Detect which cell encompasses the target text, then output its (X, Y) center coordinate. 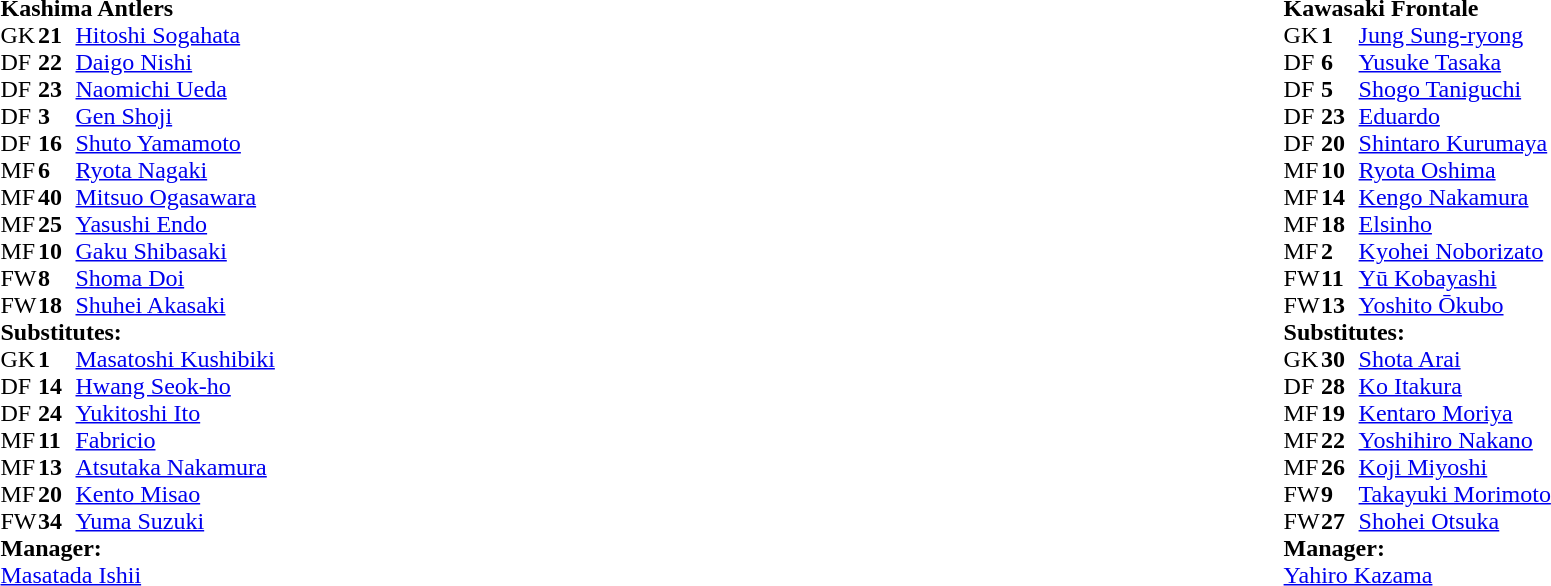
Gaku Shibasaki (176, 252)
16 (57, 144)
Kento Misao (176, 494)
Yuma Suzuki (176, 522)
34 (57, 522)
Yoshihiro Nakano (1455, 440)
Koji Miyoshi (1455, 468)
Hitoshi Sogahata (176, 36)
Naomichi Ueda (176, 90)
Ryota Nagaki (176, 170)
Yū Kobayashi (1455, 278)
Shota Arai (1455, 360)
Kengo Nakamura (1455, 198)
9 (1340, 494)
Kyohei Noborizato (1455, 252)
Atsutaka Nakamura (176, 468)
Eduardo (1455, 116)
Hwang Seok-ho (176, 386)
2 (1340, 252)
Shuto Yamamoto (176, 144)
Jung Sung-ryong (1455, 36)
40 (57, 198)
Kentaro Moriya (1455, 414)
Masatoshi Kushibiki (176, 360)
Elsinho (1455, 224)
Gen Shoji (176, 116)
Ko Itakura (1455, 386)
Yoshito Ōkubo (1455, 306)
21 (57, 36)
Shohei Otsuka (1455, 522)
26 (1340, 468)
Daigo Nishi (176, 62)
24 (57, 414)
Yukitoshi Ito (176, 414)
3 (57, 116)
Takayuki Morimoto (1455, 494)
Ryota Oshima (1455, 170)
Shoma Doi (176, 278)
19 (1340, 414)
Shogo Taniguchi (1455, 90)
Mitsuo Ogasawara (176, 198)
Shintaro Kurumaya (1455, 144)
8 (57, 278)
Shuhei Akasaki (176, 306)
28 (1340, 386)
30 (1340, 360)
5 (1340, 90)
Yasushi Endo (176, 224)
27 (1340, 522)
Fabricio (176, 440)
25 (57, 224)
Yusuke Tasaka (1455, 62)
